From the cell containing the given text, extract its center point as (x, y) coordinate. 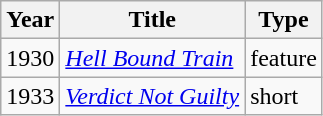
feature (284, 58)
Verdict Not Guilty (152, 96)
1930 (30, 58)
1933 (30, 96)
short (284, 96)
Type (284, 20)
Title (152, 20)
Hell Bound Train (152, 58)
Year (30, 20)
